Detect which cell encompasses the target text, then output its [x, y] center coordinate. 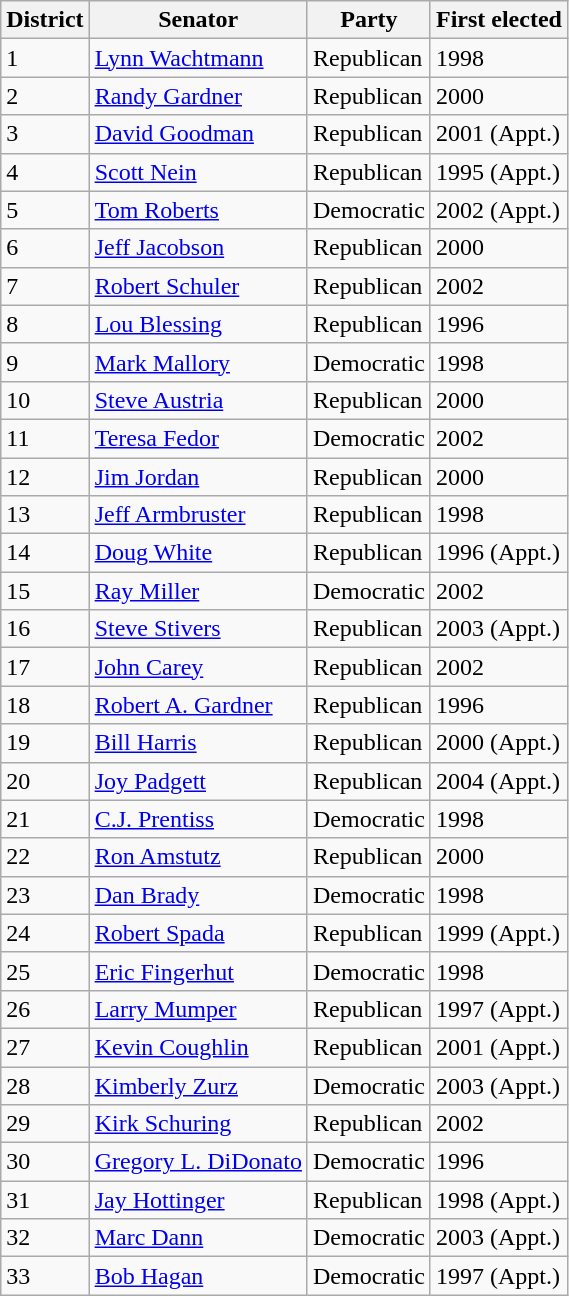
13 [45, 515]
Marc Dann [198, 1238]
9 [45, 362]
10 [45, 400]
24 [45, 933]
26 [45, 1009]
1996 (Appt.) [498, 553]
Steve Austria [198, 400]
Randy Gardner [198, 96]
Jeff Jacobson [198, 248]
19 [45, 743]
17 [45, 667]
First elected [498, 20]
30 [45, 1162]
11 [45, 438]
Steve Stivers [198, 629]
23 [45, 895]
Doug White [198, 553]
16 [45, 629]
15 [45, 591]
2004 (Appt.) [498, 781]
Mark Mallory [198, 362]
Lynn Wachtmann [198, 58]
33 [45, 1276]
25 [45, 971]
18 [45, 705]
Bill Harris [198, 743]
29 [45, 1124]
12 [45, 477]
2002 (Appt.) [498, 210]
John Carey [198, 667]
1 [45, 58]
5 [45, 210]
C.J. Prentiss [198, 819]
22 [45, 857]
Bob Hagan [198, 1276]
Robert Schuler [198, 286]
8 [45, 324]
Kirk Schuring [198, 1124]
1995 (Appt.) [498, 172]
Ron Amstutz [198, 857]
2 [45, 96]
Joy Padgett [198, 781]
Kimberly Zurz [198, 1085]
Robert A. Gardner [198, 705]
David Goodman [198, 134]
Jim Jordan [198, 477]
28 [45, 1085]
31 [45, 1200]
4 [45, 172]
Ray Miller [198, 591]
Party [368, 20]
Larry Mumper [198, 1009]
Scott Nein [198, 172]
Tom Roberts [198, 210]
27 [45, 1047]
District [45, 20]
7 [45, 286]
Gregory L. DiDonato [198, 1162]
Senator [198, 20]
Kevin Coughlin [198, 1047]
Dan Brady [198, 895]
1998 (Appt.) [498, 1200]
Jeff Armbruster [198, 515]
20 [45, 781]
Eric Fingerhut [198, 971]
21 [45, 819]
2000 (Appt.) [498, 743]
Teresa Fedor [198, 438]
Robert Spada [198, 933]
6 [45, 248]
3 [45, 134]
Jay Hottinger [198, 1200]
32 [45, 1238]
1999 (Appt.) [498, 933]
Lou Blessing [198, 324]
14 [45, 553]
